Return the [x, y] coordinate for the center point of the cell that contains the specified text.  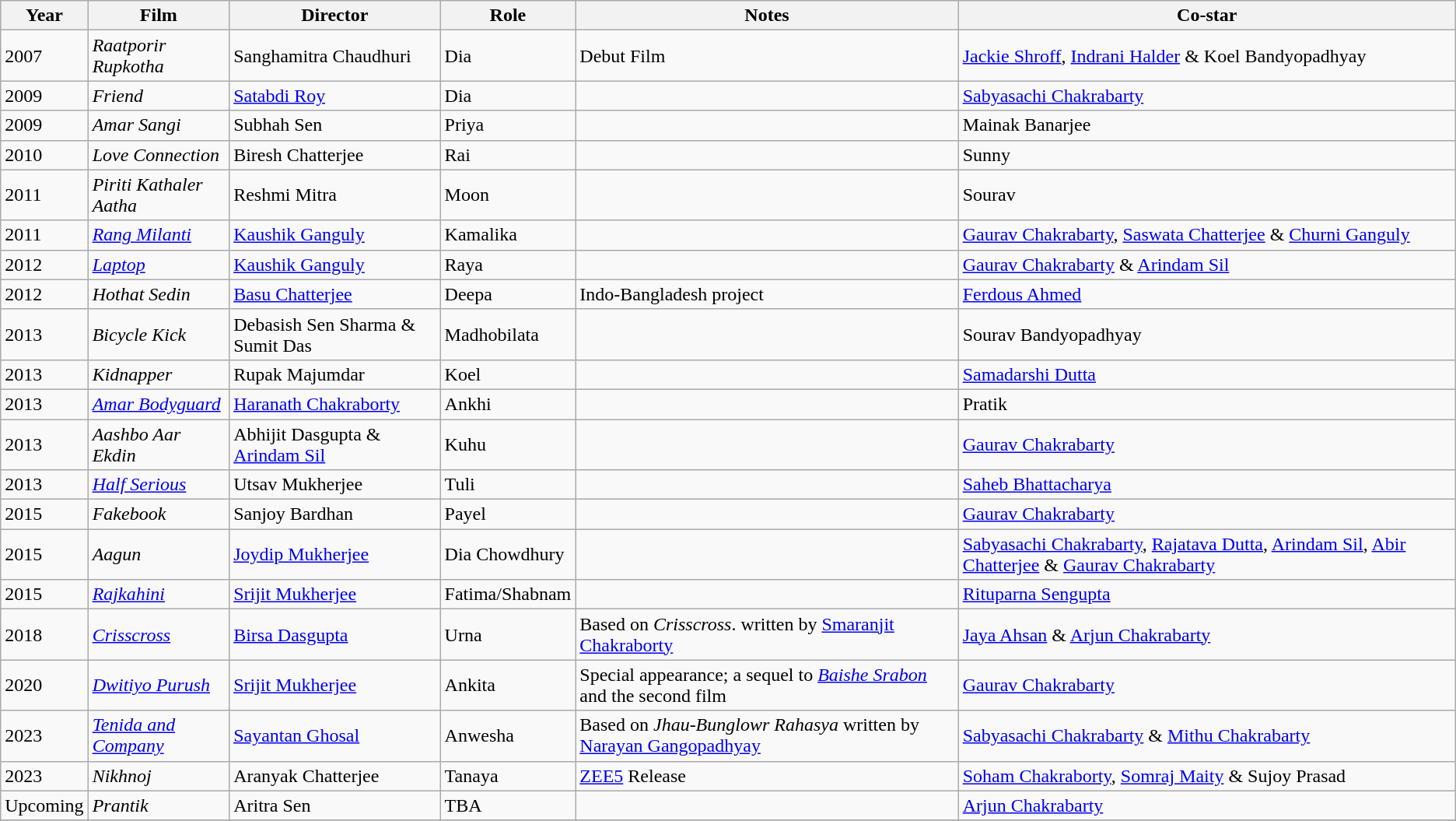
Rajkahini [159, 595]
Urna [508, 635]
Fakebook [159, 514]
Rupak Majumdar [334, 374]
Raya [508, 265]
Tuli [508, 485]
Haranath Chakraborty [334, 404]
Reshmi Mitra [334, 195]
Rang Milanti [159, 235]
Arjun Chakrabarty [1207, 805]
Kamalika [508, 235]
Ankita [508, 685]
Piriti Kathaler Aatha [159, 195]
Hothat Sedin [159, 294]
Special appearance; a sequel to Baishe Srabon and the second film [767, 685]
Ferdous Ahmed [1207, 294]
Debasish Sen Sharma & Sumit Das [334, 335]
2010 [44, 155]
Friend [159, 96]
Director [334, 16]
Kidnapper [159, 374]
Nikhnoj [159, 776]
Year [44, 16]
Deepa [508, 294]
Indo-Bangladesh project [767, 294]
Upcoming [44, 805]
Utsav Mukherjee [334, 485]
Based on Jhau-Bunglowr Rahasya written by Narayan Gangopadhyay [767, 736]
Biresh Chatterjee [334, 155]
Dia Chowdhury [508, 554]
Amar Sangi [159, 125]
Bicycle Kick [159, 335]
Notes [767, 16]
Jackie Shroff, Indrani Halder & Koel Bandyopadhyay [1207, 56]
Gaurav Chakrabarty, Saswata Chatterjee & Churni Ganguly [1207, 235]
2020 [44, 685]
Abhijit Dasgupta & Arindam Sil [334, 444]
2018 [44, 635]
Rai [508, 155]
Role [508, 16]
Kuhu [508, 444]
Priya [508, 125]
Aritra Sen [334, 805]
Crisscross [159, 635]
Tenida and Company [159, 736]
Mainak Banarjee [1207, 125]
2007 [44, 56]
Jaya Ahsan & Arjun Chakrabarty [1207, 635]
Satabdi Roy [334, 96]
Rituparna Sengupta [1207, 595]
Soham Chakraborty, Somraj Maity & Sujoy Prasad [1207, 776]
Sanghamitra Chaudhuri [334, 56]
Basu Chatterjee [334, 294]
Prantik [159, 805]
Sunny [1207, 155]
Debut Film [767, 56]
TBA [508, 805]
Aranyak Chatterjee [334, 776]
Payel [508, 514]
Subhah Sen [334, 125]
Amar Bodyguard [159, 404]
Samadarshi Dutta [1207, 374]
Film [159, 16]
Sourav Bandyopadhyay [1207, 335]
Birsa Dasgupta [334, 635]
Tanaya [508, 776]
Ankhi [508, 404]
Madhobilata [508, 335]
Laptop [159, 265]
Anwesha [508, 736]
Aashbo Aar Ekdin [159, 444]
Sabyasachi Chakrabarty [1207, 96]
Sayantan Ghosal [334, 736]
Moon [508, 195]
Half Serious [159, 485]
Gaurav Chakrabarty & Arindam Sil [1207, 265]
ZEE5 Release [767, 776]
Based on Crisscross. written by Smaranjit Chakraborty [767, 635]
Raatporir Rupkotha [159, 56]
Sabyasachi Chakrabarty, Rajatava Dutta, Arindam Sil, Abir Chatterjee & Gaurav Chakrabarty [1207, 554]
Pratik [1207, 404]
Fatima/Shabnam [508, 595]
Aagun [159, 554]
Joydip Mukherjee [334, 554]
Co-star [1207, 16]
Saheb Bhattacharya [1207, 485]
Sanjoy Bardhan [334, 514]
Dwitiyo Purush [159, 685]
Love Connection [159, 155]
Sabyasachi Chakrabarty & Mithu Chakrabarty [1207, 736]
Koel [508, 374]
Sourav [1207, 195]
